Identify which cell holds the provided text, then report its (X, Y) central coordinate. 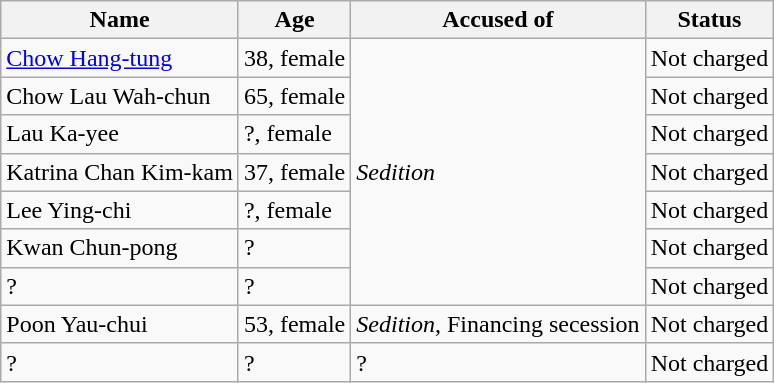
Chow Hang-tung (120, 58)
Accused of (498, 20)
Poon Yau-chui (120, 324)
53, female (294, 324)
Katrina Chan Kim-kam (120, 172)
37, female (294, 172)
Status (710, 20)
38, female (294, 58)
Lee Ying-chi (120, 210)
Age (294, 20)
Chow Lau Wah-chun (120, 96)
65, female (294, 96)
Sedition (498, 172)
Kwan Chun-pong (120, 248)
Lau Ka-yee (120, 134)
Name (120, 20)
Sedition, Financing secession (498, 324)
